Determine the (X, Y) coordinate at the center of the cell enclosing the given text.  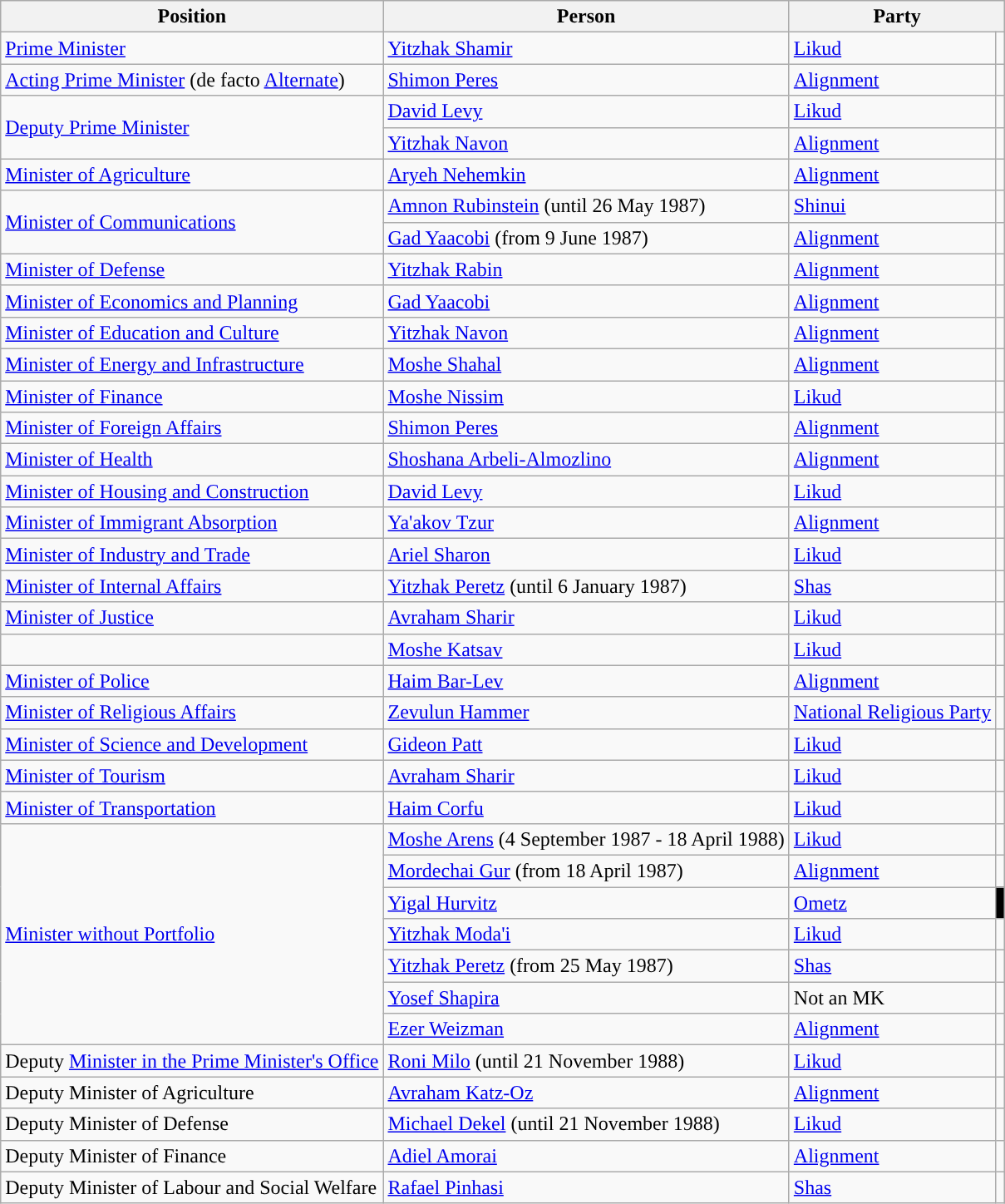
Minister of Health (192, 460)
Deputy Minister of Defense (192, 1124)
Minister of Finance (192, 397)
Haim Bar-Lev (586, 681)
Moshe Katsav (586, 649)
Minister of Internal Affairs (192, 586)
Yitzhak Moda'i (586, 935)
Zevulun Hammer (586, 713)
Mordechai Gur (from 18 April 1987) (586, 871)
Minister of Science and Development (192, 744)
Gad Yaacobi (586, 301)
Yigal Hurvitz (586, 902)
Moshe Nissim (586, 397)
Person (586, 17)
Deputy Prime Minister (192, 127)
Deputy Minister in the Prime Minister's Office (192, 1061)
Minister of Agriculture (192, 175)
Yitzhak Peretz (until 6 January 1987) (586, 586)
Minister of Religious Affairs (192, 713)
Haim Corfu (586, 807)
Gideon Patt (586, 744)
Yitzhak Peretz (from 25 May 1987) (586, 966)
Shinui (892, 206)
National Religious Party (892, 713)
Ya'akov Tzur (586, 523)
Minister of Industry and Trade (192, 555)
Prime Minister (192, 48)
Minister of Immigrant Absorption (192, 523)
Rafael Pinhasi (586, 1187)
Acting Prime Minister (de facto Alternate) (192, 80)
Minister of Communications (192, 222)
Minister of Defense (192, 269)
Deputy Minister of Finance (192, 1156)
Minister of Education and Culture (192, 333)
Minister of Foreign Affairs (192, 428)
Minister of Transportation (192, 807)
Shoshana Arbeli-Almozlino (586, 460)
Minister of Police (192, 681)
Minister without Portfolio (192, 934)
Roni Milo (until 21 November 1988) (586, 1061)
Yitzhak Shamir (586, 48)
Moshe Shahal (586, 364)
Party (896, 17)
Ezer Weizman (586, 1029)
Avraham Katz-Oz (586, 1093)
Minister of Economics and Planning (192, 301)
Moshe Arens (4 September 1987 - 18 April 1988) (586, 839)
Michael Dekel (until 21 November 1988) (586, 1124)
Minister of Housing and Construction (192, 491)
Amnon Rubinstein (until 26 May 1987) (586, 206)
Deputy Minister of Labour and Social Welfare (192, 1187)
Minister of Justice (192, 618)
Minister of Tourism (192, 776)
Yosef Shapira (586, 998)
Not an MK (892, 998)
Position (192, 17)
Ometz (892, 902)
Yitzhak Rabin (586, 269)
Adiel Amorai (586, 1156)
Ariel Sharon (586, 555)
Minister of Energy and Infrastructure (192, 364)
Aryeh Nehemkin (586, 175)
Deputy Minister of Agriculture (192, 1093)
Gad Yaacobi (from 9 June 1987) (586, 238)
